Capture the cell that displays the provided text and extract its (X, Y) central coordinate. 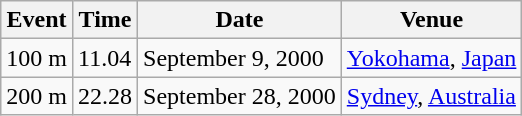
Time (104, 20)
Venue (432, 20)
Yokohama, Japan (432, 58)
200 m (37, 96)
100 m (37, 58)
September 28, 2000 (240, 96)
Event (37, 20)
Sydney, Australia (432, 96)
Date (240, 20)
September 9, 2000 (240, 58)
11.04 (104, 58)
22.28 (104, 96)
